Provide the [X, Y] coordinate of the cell's center where the given text is located.  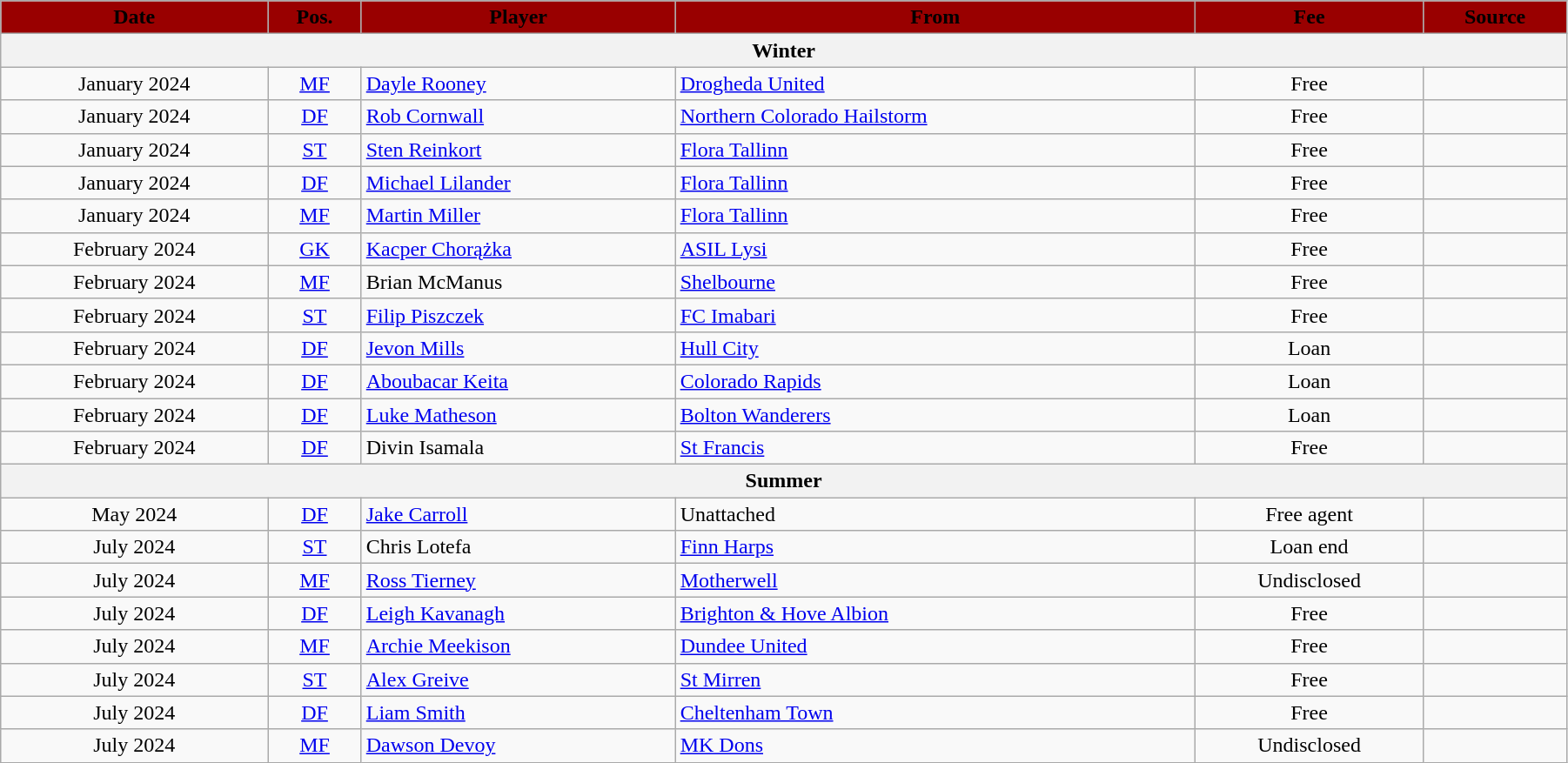
Source [1495, 17]
Martin Miller [519, 216]
Unattached [935, 514]
Michael Lilander [519, 183]
Northern Colorado Hailstorm [935, 117]
Pos. [315, 17]
Free agent [1309, 514]
Jevon Mills [519, 348]
Divin Isamala [519, 448]
Fee [1309, 17]
Aboubacar Keita [519, 381]
St Francis [935, 448]
Finn Harps [935, 547]
May 2024 [134, 514]
Cheltenham Town [935, 713]
Drogheda United [935, 84]
Brighton & Hove Albion [935, 613]
St Mirren [935, 679]
Colorado Rapids [935, 381]
Dawson Devoy [519, 746]
Sten Reinkort [519, 150]
Jake Carroll [519, 514]
Filip Piszczek [519, 315]
Summer [784, 481]
Chris Lotefa [519, 547]
Liam Smith [519, 713]
Motherwell [935, 580]
Bolton Wanderers [935, 415]
Alex Greive [519, 679]
MK Dons [935, 746]
From [935, 17]
Brian McManus [519, 282]
FC Imabari [935, 315]
Date [134, 17]
GK [315, 249]
Ross Tierney [519, 580]
Archie Meekison [519, 646]
Kacper Chorążka [519, 249]
Shelbourne [935, 282]
Hull City [935, 348]
Dayle Rooney [519, 84]
Rob Cornwall [519, 117]
Winter [784, 50]
ASIL Lysi [935, 249]
Player [519, 17]
Loan end [1309, 547]
Luke Matheson [519, 415]
Dundee United [935, 646]
Leigh Kavanagh [519, 613]
